Provide the [X, Y] coordinate of the cell's center where the given text is located.  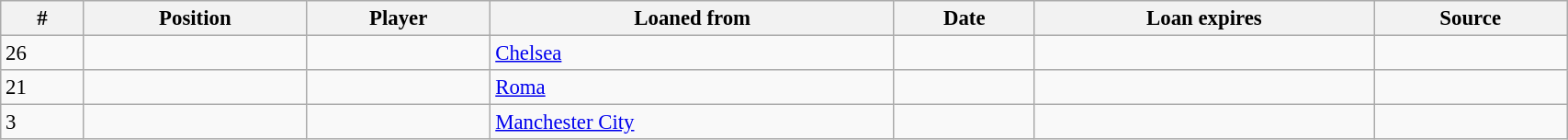
Loaned from [693, 18]
Chelsea [693, 53]
Loan expires [1204, 18]
Player [399, 18]
21 [42, 87]
# [42, 18]
Roma [693, 87]
3 [42, 122]
Position [195, 18]
Source [1471, 18]
26 [42, 53]
Date [964, 18]
Manchester City [693, 122]
